Scan for the cell matching the given text and deliver its (X, Y) coordinate at center. 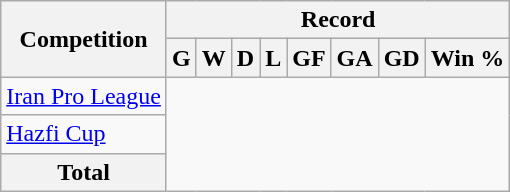
L (274, 58)
Total (84, 172)
Record (338, 20)
GD (402, 58)
Win % (468, 58)
Hazfi Cup (84, 134)
Iran Pro League (84, 96)
G (181, 58)
GA (354, 58)
W (214, 58)
GF (309, 58)
D (245, 58)
Competition (84, 39)
